For the text-containing cell, return its midpoint in [X, Y] coordinate format. 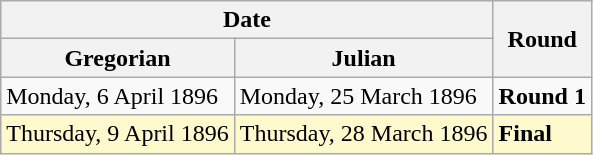
Round 1 [542, 96]
Gregorian [118, 58]
Round [542, 39]
Monday, 25 March 1896 [364, 96]
Julian [364, 58]
Monday, 6 April 1896 [118, 96]
Date [247, 20]
Thursday, 9 April 1896 [118, 134]
Thursday, 28 March 1896 [364, 134]
Final [542, 134]
